Locate the cell with the specified text and output its (x, y) center coordinate. 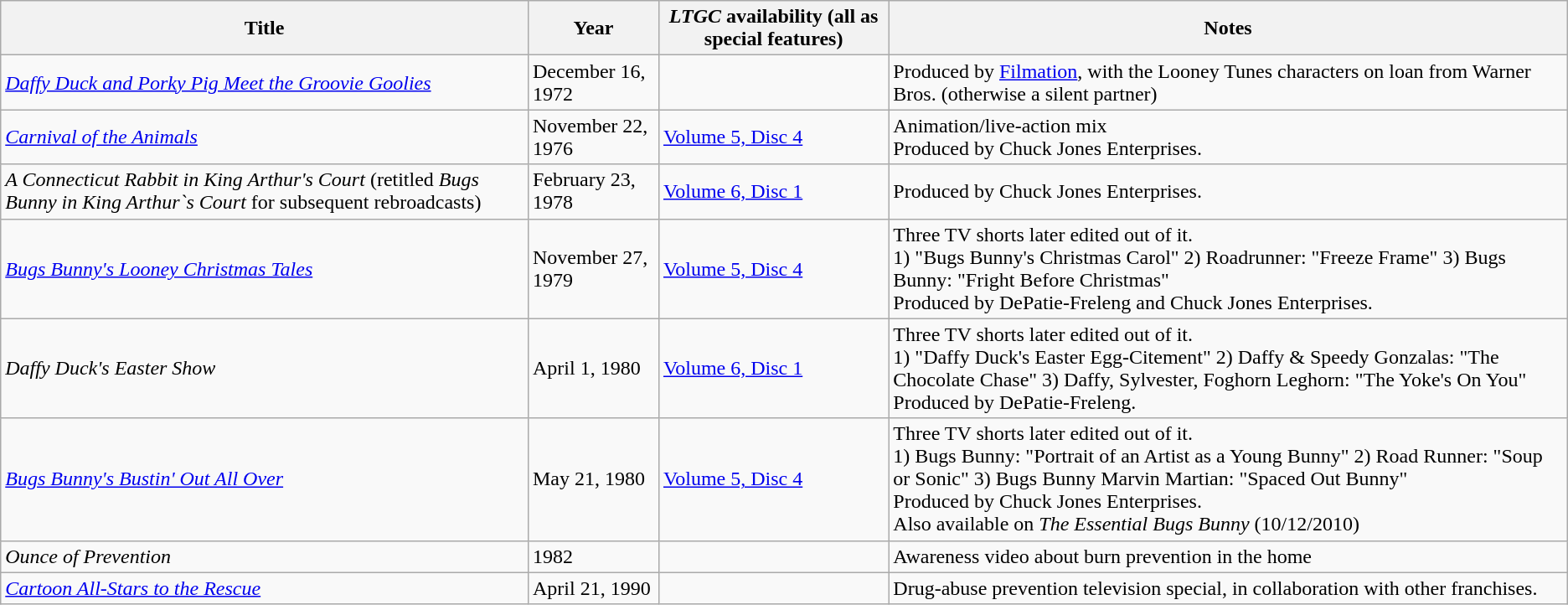
Awareness video about burn prevention in the home (1228, 556)
May 21, 1980 (593, 479)
Year (593, 28)
December 16, 1972 (593, 82)
LTGC availability (all as special features) (773, 28)
Produced by Chuck Jones Enterprises. (1228, 191)
Bugs Bunny's Bustin' Out All Over (265, 479)
February 23, 1978 (593, 191)
A Connecticut Rabbit in King Arthur's Court (retitled Bugs Bunny in King Arthur`s Court for subsequent rebroadcasts) (265, 191)
Drug-abuse prevention television special, in collaboration with other franchises. (1228, 588)
1982 (593, 556)
April 21, 1990 (593, 588)
Daffy Duck and Porky Pig Meet the Groovie Goolies (265, 82)
April 1, 1980 (593, 369)
November 22, 1976 (593, 137)
Daffy Duck's Easter Show (265, 369)
Title (265, 28)
November 27, 1979 (593, 268)
Cartoon All-Stars to the Rescue (265, 588)
Notes (1228, 28)
Animation/live-action mixProduced by Chuck Jones Enterprises. (1228, 137)
Carnival of the Animals (265, 137)
Produced by Filmation, with the Looney Tunes characters on loan from Warner Bros. (otherwise a silent partner) (1228, 82)
Bugs Bunny's Looney Christmas Tales (265, 268)
Ounce of Prevention (265, 556)
